Capture the cell that displays the provided text and extract its [x, y] central coordinate. 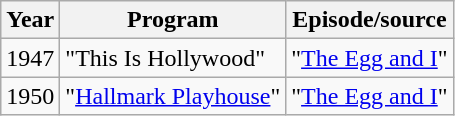
Year [30, 20]
1950 [30, 96]
Episode/source [370, 20]
"Hallmark Playhouse" [173, 96]
Program [173, 20]
1947 [30, 58]
"This Is Hollywood" [173, 58]
